Detect which cell encompasses the target text, then output its [x, y] center coordinate. 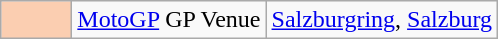
MotoGP GP Venue [169, 20]
Salzburgring, Salzburg [382, 20]
